Search for the cell housing the specified text and yield its [X, Y] center coordinate. 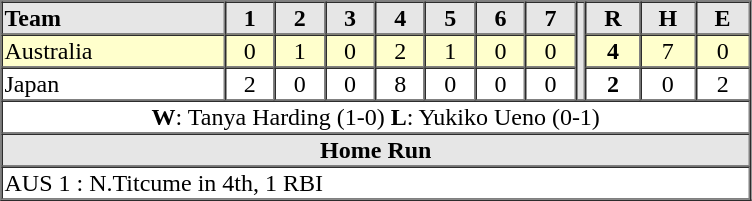
W: Tanya Harding (1-0) L: Yukiko Ueno (0-1) [376, 116]
Team [114, 18]
Australia [114, 50]
6 [500, 18]
Japan [114, 84]
AUS 1 : N.Titcume in 4th, 1 RBI [376, 182]
5 [450, 18]
E [722, 18]
R [614, 18]
3 [350, 18]
H [668, 18]
8 [400, 84]
Home Run [376, 150]
